Determine the [x, y] coordinate at the center of the cell enclosing the given text.  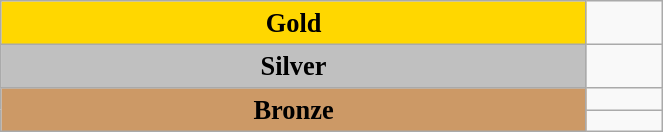
Gold [294, 22]
Silver [294, 66]
Bronze [294, 109]
